Locate the cell with the specified text and output its [x, y] center coordinate. 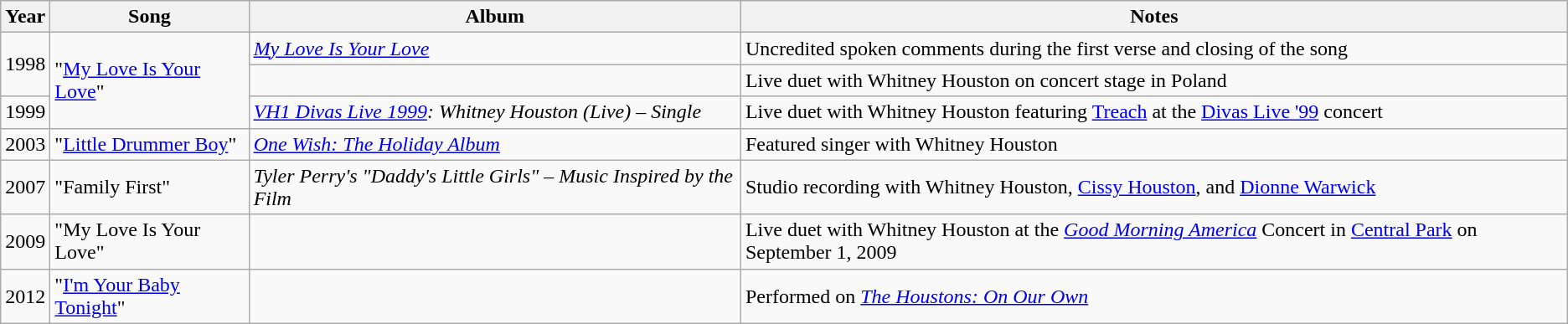
2012 [25, 296]
Uncredited spoken comments during the first verse and closing of the song [1154, 49]
Featured singer with Whitney Houston [1154, 144]
Performed on The Houstons: On Our Own [1154, 296]
My Love Is Your Love [494, 49]
Studio recording with Whitney Houston, Cissy Houston, and Dionne Warwick [1154, 188]
Notes [1154, 17]
"Little Drummer Boy" [149, 144]
"I'm Your Baby Tonight" [149, 296]
Tyler Perry's "Daddy's Little Girls" – Music Inspired by the Film [494, 188]
VH1 Divas Live 1999: Whitney Houston (Live) – Single [494, 112]
2003 [25, 144]
1998 [25, 64]
1999 [25, 112]
Song [149, 17]
Live duet with Whitney Houston at the Good Morning America Concert in Central Park on September 1, 2009 [1154, 241]
2009 [25, 241]
Live duet with Whitney Houston featuring Treach at the Divas Live '99 concert [1154, 112]
Year [25, 17]
Live duet with Whitney Houston on concert stage in Poland [1154, 80]
2007 [25, 188]
"Family First" [149, 188]
One Wish: The Holiday Album [494, 144]
Album [494, 17]
